Determine the (X, Y) coordinate at the center of the cell enclosing the given text.  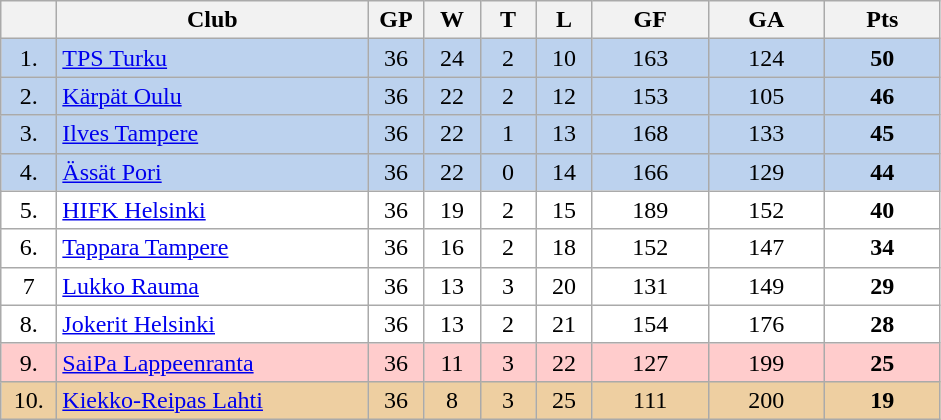
Club (212, 20)
Ilves Tampere (212, 134)
199 (766, 362)
28 (882, 324)
GP (396, 20)
154 (650, 324)
147 (766, 248)
163 (650, 58)
124 (766, 58)
127 (650, 362)
Lukko Rauma (212, 286)
29 (882, 286)
44 (882, 172)
14 (564, 172)
Kiekko-Reipas Lahti (212, 400)
166 (650, 172)
1. (29, 58)
3. (29, 134)
10 (564, 58)
50 (882, 58)
1 (508, 134)
20 (564, 286)
Kärpät Oulu (212, 96)
GA (766, 20)
GF (650, 20)
45 (882, 134)
W (452, 20)
153 (650, 96)
18 (564, 248)
TPS Turku (212, 58)
131 (650, 286)
L (564, 20)
24 (452, 58)
8 (452, 400)
200 (766, 400)
111 (650, 400)
Ässät Pori (212, 172)
11 (452, 362)
6. (29, 248)
12 (564, 96)
Jokerit Helsinki (212, 324)
133 (766, 134)
15 (564, 210)
8. (29, 324)
40 (882, 210)
176 (766, 324)
129 (766, 172)
149 (766, 286)
16 (452, 248)
105 (766, 96)
SaiPa Lappeenranta (212, 362)
T (508, 20)
168 (650, 134)
10. (29, 400)
5. (29, 210)
9. (29, 362)
Pts (882, 20)
Tappara Tampere (212, 248)
7 (29, 286)
189 (650, 210)
21 (564, 324)
HIFK Helsinki (212, 210)
2. (29, 96)
0 (508, 172)
46 (882, 96)
34 (882, 248)
4. (29, 172)
